Return (x, y) of the center of cell containing provided text 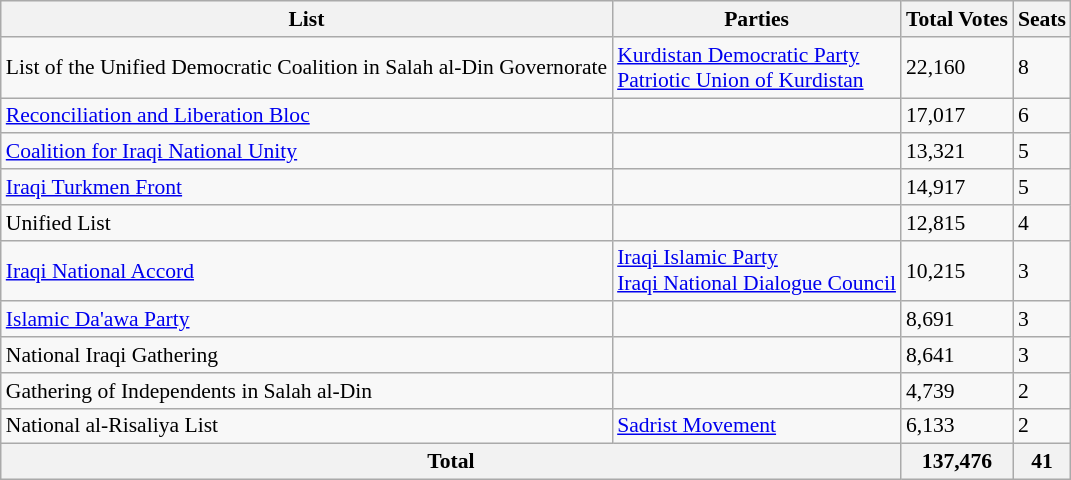
4,739 (957, 391)
Iraqi Islamic PartyIraqi National Dialogue Council (756, 270)
List (306, 19)
Reconciliation and Liberation Bloc (306, 116)
Seats (1042, 19)
8 (1042, 68)
Coalition for Iraqi National Unity (306, 152)
14,917 (957, 187)
6 (1042, 116)
Unified List (306, 223)
17,017 (957, 116)
Total Votes (957, 19)
10,215 (957, 270)
Islamic Da'awa Party (306, 320)
137,476 (957, 462)
8,641 (957, 355)
13,321 (957, 152)
6,133 (957, 426)
Sadrist Movement (756, 426)
Gathering of Independents in Salah al-Din (306, 391)
Iraqi Turkmen Front (306, 187)
List of the Unified Democratic Coalition in Salah al-Din Governorate (306, 68)
Kurdistan Democratic PartyPatriotic Union of Kurdistan (756, 68)
8,691 (957, 320)
Total (451, 462)
Iraqi National Accord (306, 270)
National Iraqi Gathering (306, 355)
4 (1042, 223)
41 (1042, 462)
12,815 (957, 223)
National al-Risaliya List (306, 426)
Parties (756, 19)
22,160 (957, 68)
